Locate the cell with the specified text and output its [x, y] center coordinate. 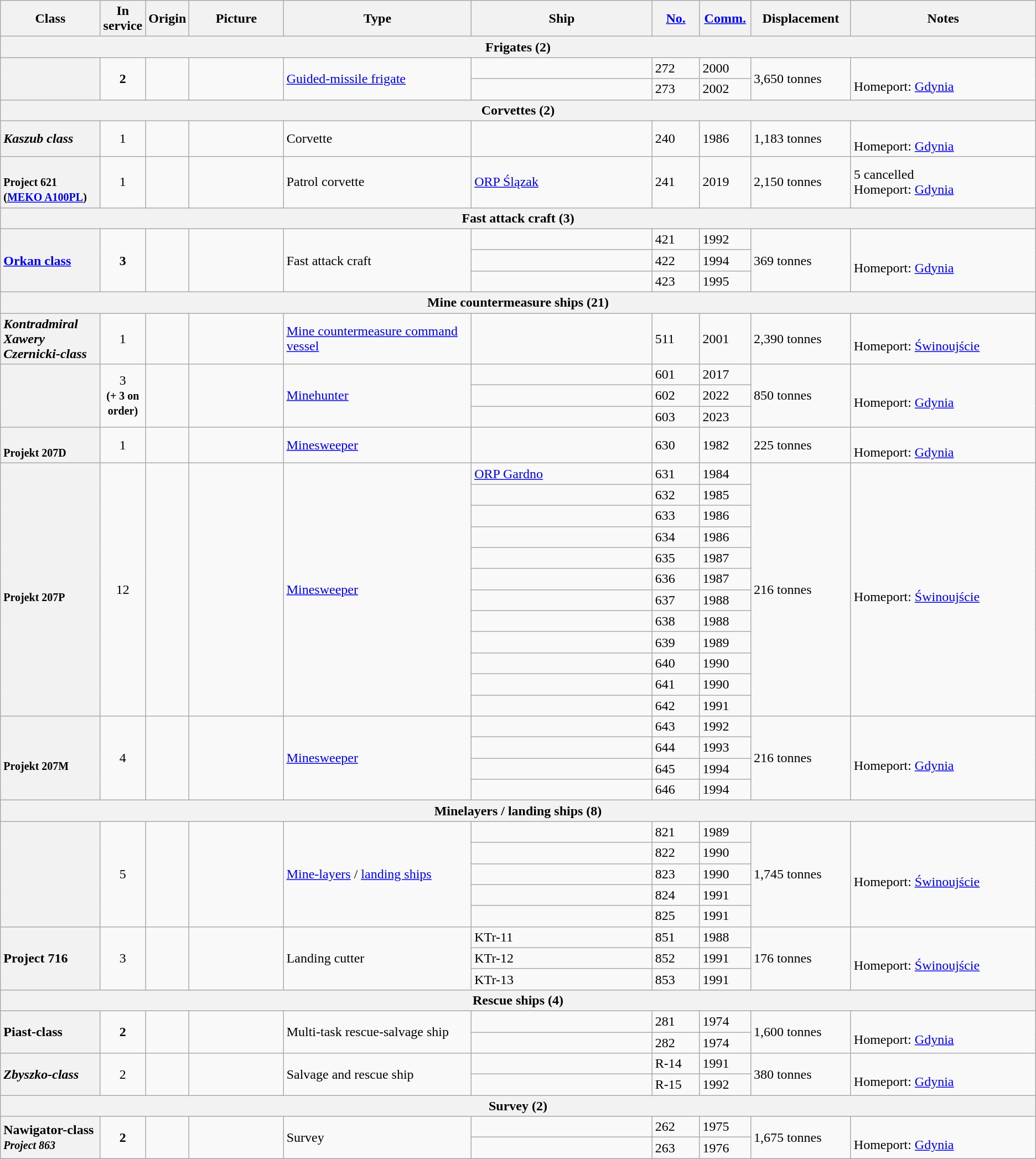
Mine-layers / landing ships [377, 874]
850 tonnes [800, 396]
Mine countermeasure ships (21) [518, 302]
KTr-13 [562, 979]
Survey (2) [518, 1106]
Project 716 [50, 958]
633 [676, 516]
Type [377, 19]
Orkan class [50, 260]
601 [676, 375]
644 [676, 748]
1,745 tonnes [800, 874]
3,650 tonnes [800, 79]
1975 [725, 1127]
KTr-12 [562, 958]
240 [676, 138]
632 [676, 495]
1993 [725, 748]
Salvage and rescue ship [377, 1074]
ORP Ślązak [562, 182]
638 [676, 621]
262 [676, 1127]
1,183 tonnes [800, 138]
Projekt 207M [50, 758]
369 tonnes [800, 260]
12 [123, 590]
853 [676, 979]
631 [676, 474]
Landing cutter [377, 958]
1985 [725, 495]
Piast-class [50, 1032]
R-15 [676, 1085]
In service [123, 19]
Projekt 207D [50, 445]
Fast attack craft [377, 260]
2,150 tonnes [800, 182]
2022 [725, 396]
Guided-missile frigate [377, 79]
263 [676, 1148]
636 [676, 579]
Patrol corvette [377, 182]
825 [676, 916]
2019 [725, 182]
3(+ 3 on order) [123, 396]
Corvette [377, 138]
Kontradmiral Xawery Czernicki-class [50, 339]
822 [676, 853]
421 [676, 239]
422 [676, 260]
Fast attack craft (3) [518, 218]
643 [676, 727]
1984 [725, 474]
630 [676, 445]
Picture [236, 19]
241 [676, 182]
Project 621 (MEKO A100PL) [50, 182]
2002 [725, 89]
282 [676, 1042]
Origin [167, 19]
Kaszub class [50, 138]
851 [676, 937]
824 [676, 895]
5 [123, 874]
2023 [725, 417]
1,675 tonnes [800, 1137]
2017 [725, 375]
642 [676, 706]
Corvettes (2) [518, 110]
Projekt 207P [50, 590]
2,390 tonnes [800, 339]
281 [676, 1021]
Notes [943, 19]
1982 [725, 445]
225 tonnes [800, 445]
2000 [725, 68]
Frigates (2) [518, 47]
Multi-task rescue-salvage ship [377, 1032]
Rescue ships (4) [518, 1000]
821 [676, 832]
Mine countermeasure command vessel [377, 339]
2001 [725, 339]
637 [676, 600]
823 [676, 874]
Class [50, 19]
645 [676, 769]
176 tonnes [800, 958]
1,600 tonnes [800, 1032]
635 [676, 558]
511 [676, 339]
Comm. [725, 19]
272 [676, 68]
Survey [377, 1137]
KTr-11 [562, 937]
634 [676, 537]
852 [676, 958]
640 [676, 663]
Displacement [800, 19]
5 cancelledHomeport: Gdynia [943, 182]
Nawigator-classProject 863 [50, 1137]
Zbyszko-class [50, 1074]
R-14 [676, 1064]
4 [123, 758]
641 [676, 684]
603 [676, 417]
Ship [562, 19]
ORP Gardno [562, 474]
380 tonnes [800, 1074]
No. [676, 19]
639 [676, 642]
1995 [725, 281]
Minelayers / landing ships (8) [518, 811]
646 [676, 790]
273 [676, 89]
1976 [725, 1148]
Minehunter [377, 396]
602 [676, 396]
423 [676, 281]
